Locate the cell with the specified text and output its (x, y) center coordinate. 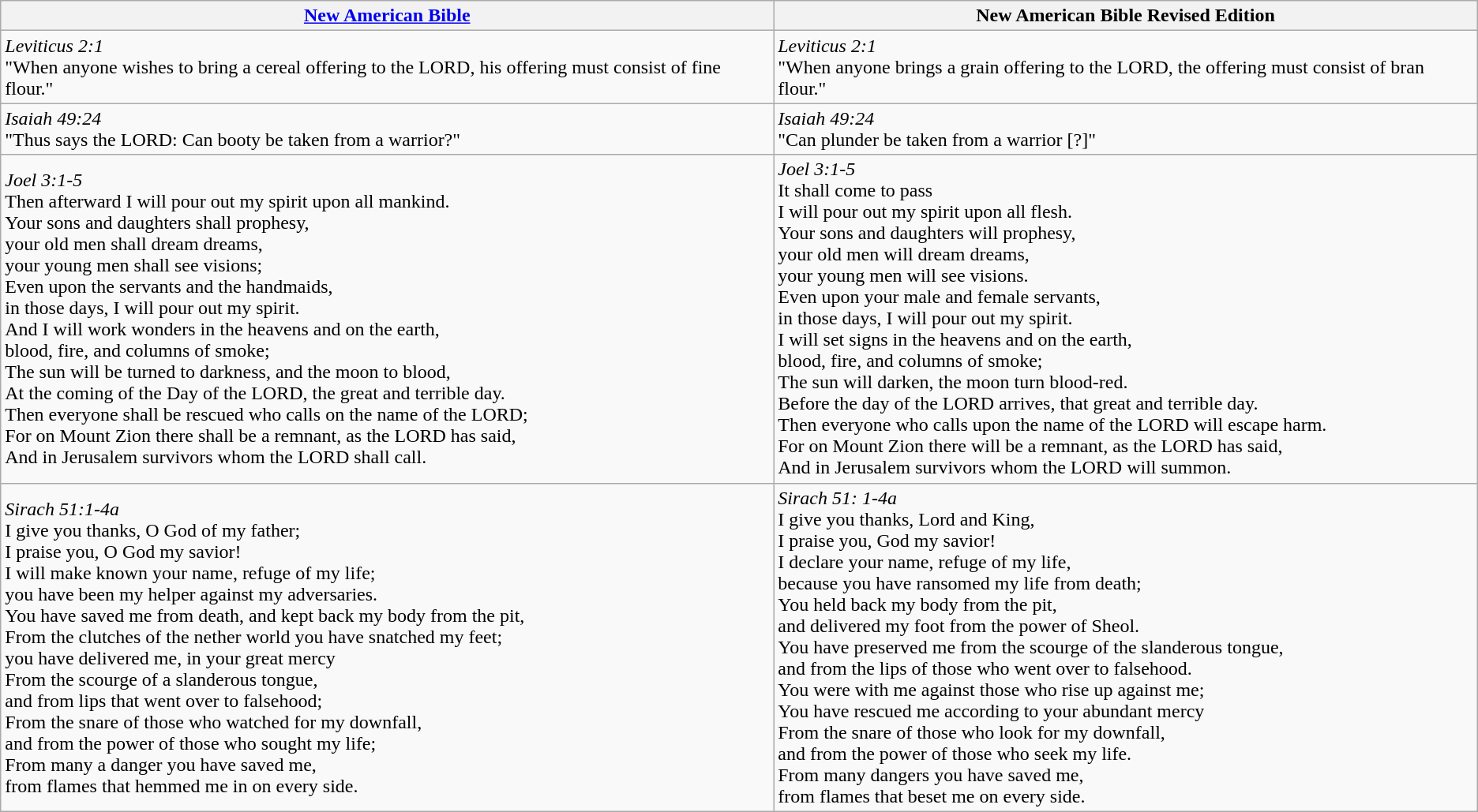
Isaiah 49:24"Thus says the LORD: Can booty be taken from a warrior?" (387, 129)
Leviticus 2:1"When anyone brings a grain offering to the LORD, the offering must consist of bran flour." (1126, 67)
New American Bible Revised Edition (1126, 16)
New American Bible (387, 16)
Isaiah 49:24"Can plunder be taken from a warrior [?]" (1126, 129)
Leviticus 2:1"When anyone wishes to bring a cereal offering to the LORD, his offering must consist of fine flour." (387, 67)
